Identify which cell holds the provided text, then report its (x, y) central coordinate. 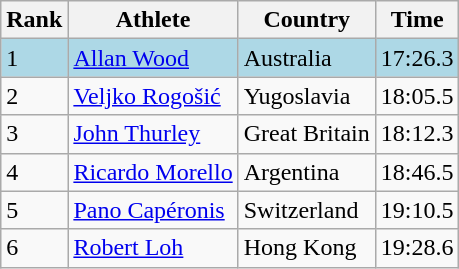
Veljko Rogošić (153, 96)
Robert Loh (153, 248)
Time (417, 20)
Rank (34, 20)
Ricardo Morello (153, 172)
18:12.3 (417, 134)
19:10.5 (417, 210)
Argentina (306, 172)
19:28.6 (417, 248)
18:46.5 (417, 172)
Pano Capéronis (153, 210)
Athlete (153, 20)
3 (34, 134)
Hong Kong (306, 248)
John Thurley (153, 134)
Great Britain (306, 134)
6 (34, 248)
Country (306, 20)
4 (34, 172)
5 (34, 210)
Allan Wood (153, 58)
1 (34, 58)
18:05.5 (417, 96)
Switzerland (306, 210)
2 (34, 96)
Australia (306, 58)
17:26.3 (417, 58)
Yugoslavia (306, 96)
